Extract the [X, Y] coordinate from the center of the cell holding the provided text.  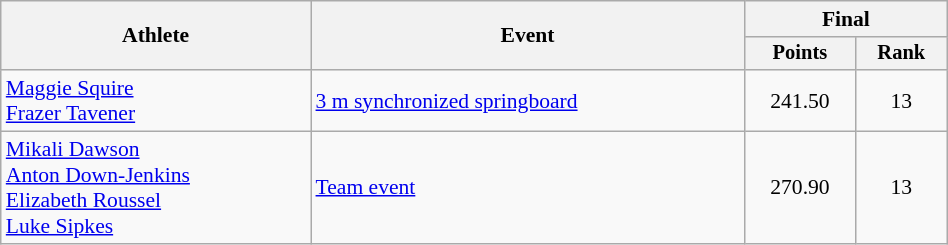
3 m synchronized springboard [527, 100]
Points [800, 54]
Event [527, 36]
Athlete [156, 36]
Final [846, 19]
Team event [527, 188]
241.50 [800, 100]
Maggie Squire Frazer Tavener [156, 100]
270.90 [800, 188]
Mikali Dawson Anton Down-Jenkins Elizabeth Roussel Luke Sipkes [156, 188]
Rank [901, 54]
